Search for the cell housing the specified text and yield its (x, y) center coordinate. 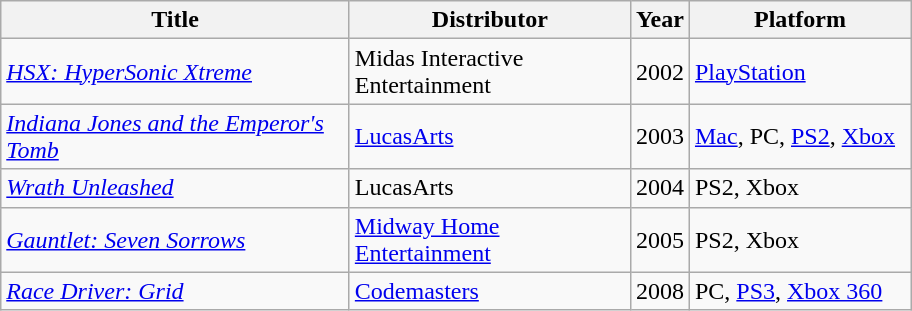
Midas Interactive Entertainment (490, 72)
PlayStation (800, 72)
PC, PS3, Xbox 360 (800, 291)
Title (176, 20)
Year (660, 20)
2002 (660, 72)
2003 (660, 136)
Platform (800, 20)
Wrath Unleashed (176, 188)
2008 (660, 291)
2004 (660, 188)
Race Driver: Grid (176, 291)
Indiana Jones and the Emperor's Tomb (176, 136)
Distributor (490, 20)
Midway Home Entertainment (490, 240)
2005 (660, 240)
Codemasters (490, 291)
Gauntlet: Seven Sorrows (176, 240)
Mac, PC, PS2, Xbox (800, 136)
HSX: HyperSonic Xtreme (176, 72)
